Scan for the cell matching the given text and deliver its [X, Y] coordinate at center. 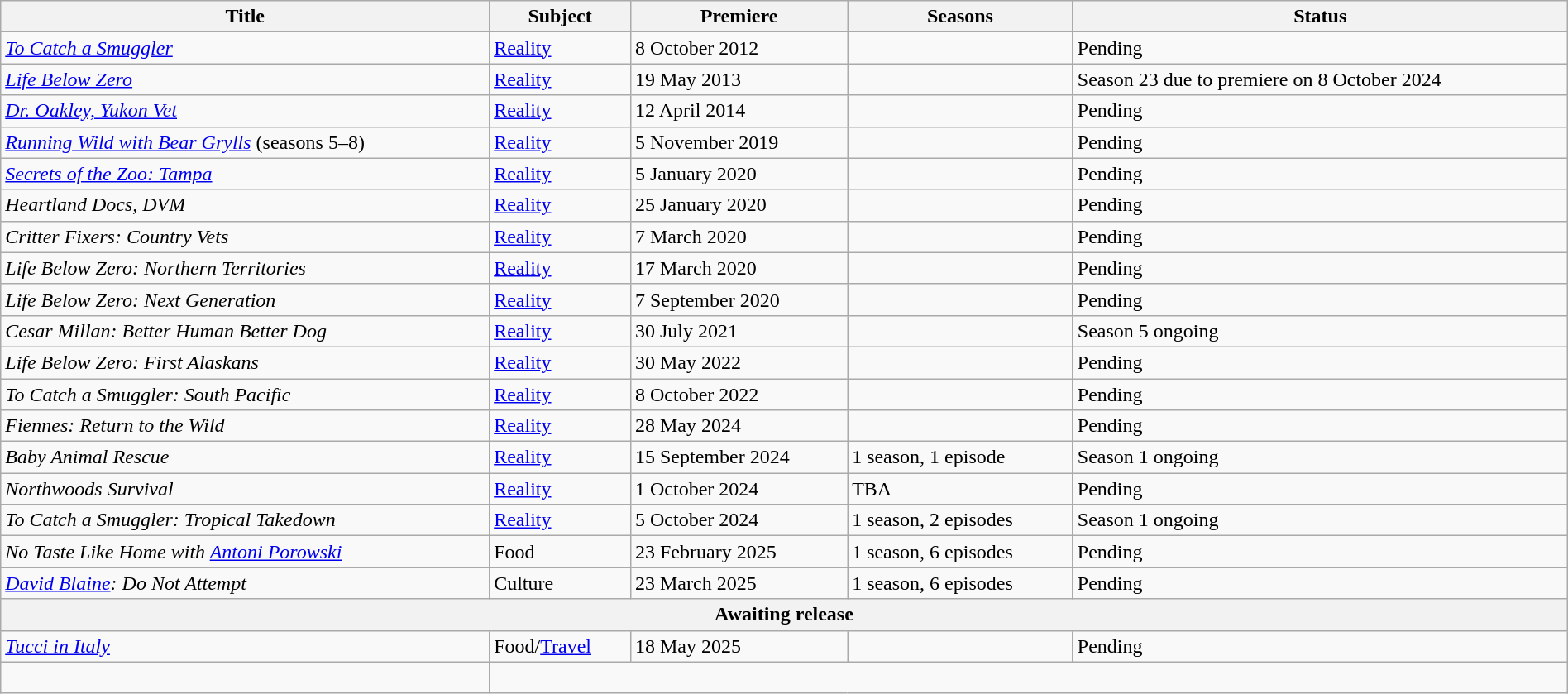
Subject [561, 17]
Life Below Zero: Northern Territories [245, 268]
1 October 2024 [739, 489]
To Catch a Smuggler [245, 48]
15 September 2024 [739, 457]
23 March 2025 [739, 583]
Culture [561, 583]
Baby Animal Rescue [245, 457]
David Blaine: Do Not Attempt [245, 583]
To Catch a Smuggler: South Pacific [245, 395]
Life Below Zero: Next Generation [245, 299]
No Taste Like Home with Antoni Porowski [245, 552]
Northwoods Survival [245, 489]
Secrets of the Zoo: Tampa [245, 174]
Food/Travel [561, 646]
28 May 2024 [739, 426]
7 March 2020 [739, 237]
Seasons [961, 17]
30 May 2022 [739, 362]
12 April 2014 [739, 111]
Season 5 ongoing [1320, 331]
Title [245, 17]
TBA [961, 489]
Food [561, 552]
7 September 2020 [739, 299]
Season 23 due to premiere on 8 October 2024 [1320, 79]
18 May 2025 [739, 646]
Cesar Millan: Better Human Better Dog [245, 331]
Heartland Docs, DVM [245, 205]
1 season, 1 episode [961, 457]
Critter Fixers: Country Vets [245, 237]
Dr. Oakley, Yukon Vet [245, 111]
Status [1320, 17]
30 July 2021 [739, 331]
Life Below Zero: First Alaskans [245, 362]
23 February 2025 [739, 552]
19 May 2013 [739, 79]
8 October 2022 [739, 395]
17 March 2020 [739, 268]
1 season, 2 episodes [961, 520]
Fiennes: Return to the Wild [245, 426]
5 November 2019 [739, 142]
Premiere [739, 17]
5 January 2020 [739, 174]
Tucci in Italy [245, 646]
To Catch a Smuggler: Tropical Takedown [245, 520]
8 October 2012 [739, 48]
25 January 2020 [739, 205]
Life Below Zero [245, 79]
Running Wild with Bear Grylls (seasons 5–8) [245, 142]
5 October 2024 [739, 520]
Awaiting release [784, 615]
